Search for the cell housing the specified text and yield its [X, Y] center coordinate. 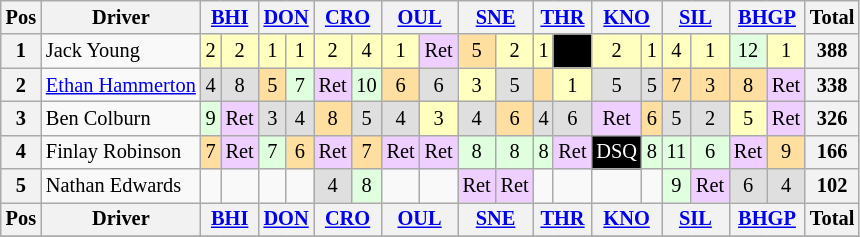
12 [748, 51]
102 [832, 186]
11 [676, 152]
Finlay Robinson [121, 152]
DSQ [616, 152]
388 [832, 51]
Nathan Edwards [121, 186]
338 [832, 85]
10 [367, 85]
166 [832, 152]
Jack Young [121, 51]
Ethan Hammerton [121, 85]
326 [832, 118]
Ben Colburn [121, 118]
